Determine the (x, y) coordinate at the center of the cell enclosing the given text.  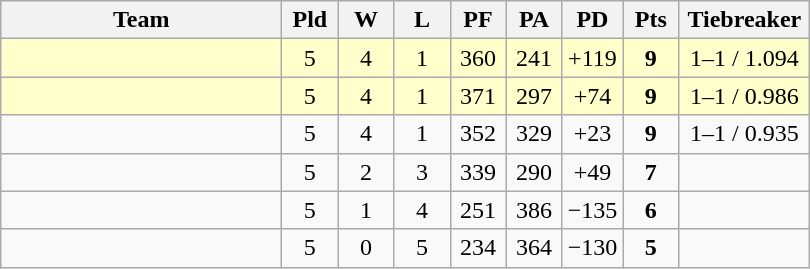
386 (534, 210)
Pts (651, 20)
+49 (592, 172)
371 (478, 96)
−130 (592, 248)
251 (478, 210)
3 (422, 172)
PF (478, 20)
241 (534, 58)
1–1 / 0.986 (744, 96)
297 (534, 96)
0 (366, 248)
234 (478, 248)
+23 (592, 134)
Team (142, 20)
7 (651, 172)
−135 (592, 210)
1–1 / 0.935 (744, 134)
360 (478, 58)
339 (478, 172)
PD (592, 20)
W (366, 20)
+74 (592, 96)
1–1 / 1.094 (744, 58)
352 (478, 134)
290 (534, 172)
2 (366, 172)
+119 (592, 58)
6 (651, 210)
L (422, 20)
329 (534, 134)
Tiebreaker (744, 20)
364 (534, 248)
Pld (310, 20)
PA (534, 20)
